Identify which cell holds the provided text, then report its (x, y) central coordinate. 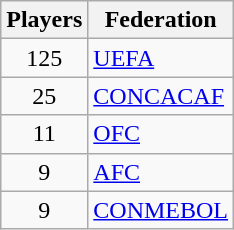
AFC (161, 172)
Players (44, 20)
11 (44, 134)
Federation (161, 20)
25 (44, 96)
OFC (161, 134)
125 (44, 58)
CONMEBOL (161, 210)
UEFA (161, 58)
CONCACAF (161, 96)
